Search for the cell housing the specified text and yield its (x, y) center coordinate. 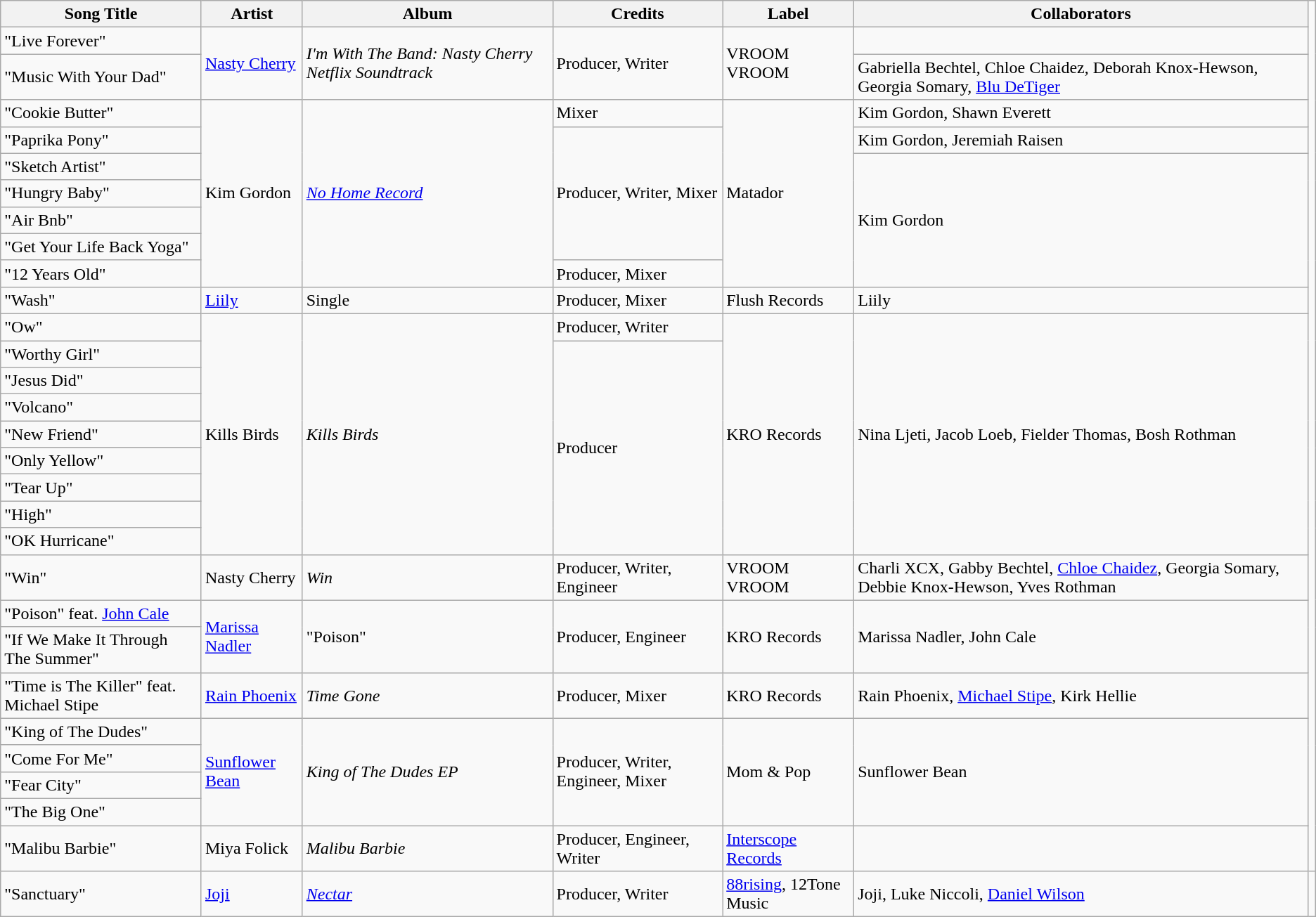
Win (427, 578)
"Sanctuary" (101, 894)
"Poison" feat. John Cale (101, 613)
Nina Ljeti, Jacob Loeb, Fielder Thomas, Bosh Rothman (1081, 434)
Rain Phoenix (252, 696)
"King of The Dudes" (101, 731)
Producer, Writer, Mixer (638, 193)
"Sketch Artist" (101, 167)
Miya Folick (252, 847)
Label (789, 14)
"High" (101, 514)
I'm With The Band: Nasty Cherry Netflix Soundtrack (427, 63)
Credits (638, 14)
"Wash" (101, 300)
"Come For Me" (101, 758)
Producer, Engineer, Writer (638, 847)
"Jesus Did" (101, 381)
Mom & Pop (789, 772)
Rain Phoenix, Michael Stipe, Kirk Hellie (1081, 696)
Time Gone (427, 696)
"Only Yellow" (101, 461)
Kim Gordon, Shawn Everett (1081, 113)
Matador (789, 193)
Joji (252, 894)
Nectar (427, 894)
Kim Gordon, Jeremiah Raisen (1081, 140)
Single (427, 300)
"Volcano" (101, 408)
Collaborators (1081, 14)
Interscope Records (789, 847)
"If We Make It Through The Summer" (101, 649)
Mixer (638, 113)
"Malibu Barbie" (101, 847)
Gabriella Bechtel, Chloe Chaidez, Deborah Knox-Hewson, Georgia Somary, Blu DeTiger (1081, 77)
"OK Hurricane" (101, 541)
88rising, 12Tone Music (789, 894)
"Time is The Killer" feat. Michael Stipe (101, 696)
"New Friend" (101, 434)
Joji, Luke Niccoli, Daniel Wilson (1081, 894)
No Home Record (427, 193)
"Hungry Baby" (101, 193)
Producer, Writer, Engineer (638, 578)
Producer, Engineer (638, 637)
Flush Records (789, 300)
Marissa Nadler (252, 637)
"The Big One" (101, 812)
"12 Years Old" (101, 273)
"Music With Your Dad" (101, 77)
"Poison" (427, 637)
"Tear Up" (101, 488)
Producer (638, 447)
Album (427, 14)
"Get Your Life Back Yoga" (101, 247)
"Ow" (101, 327)
Producer, Writer, Engineer, Mixer (638, 772)
Charli XCX, Gabby Bechtel, Chloe Chaidez, Georgia Somary, Debbie Knox-Hewson, Yves Rothman (1081, 578)
Artist (252, 14)
King of The Dudes EP (427, 772)
"Air Bnb" (101, 220)
Song Title (101, 14)
Marissa Nadler, John Cale (1081, 637)
"Cookie Butter" (101, 113)
"Worthy Girl" (101, 353)
"Paprika Pony" (101, 140)
"Win" (101, 578)
"Live Forever" (101, 41)
Malibu Barbie (427, 847)
"Fear City" (101, 785)
